Determine the [x, y] coordinate at the center of the cell enclosing the given text.  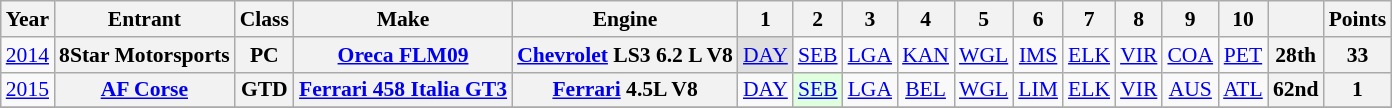
KAN [926, 55]
PET [1243, 55]
PC [264, 55]
Class [264, 19]
4 [926, 19]
8 [1138, 19]
9 [1190, 19]
AUS [1190, 90]
Entrant [144, 19]
33 [1358, 55]
2014 [28, 55]
Oreca FLM09 [403, 55]
5 [984, 19]
Year [28, 19]
COA [1190, 55]
62nd [1296, 90]
IMS [1038, 55]
6 [1038, 19]
Engine [625, 19]
8Star Motorsports [144, 55]
BEL [926, 90]
LIM [1038, 90]
Points [1358, 19]
2015 [28, 90]
Make [403, 19]
Chevrolet LS3 6.2 L V8 [625, 55]
7 [1089, 19]
3 [870, 19]
Ferrari 458 Italia GT3 [403, 90]
Ferrari 4.5L V8 [625, 90]
ATL [1243, 90]
GTD [264, 90]
28th [1296, 55]
AF Corse [144, 90]
2 [818, 19]
10 [1243, 19]
